Search for the cell housing the specified text and yield its (x, y) center coordinate. 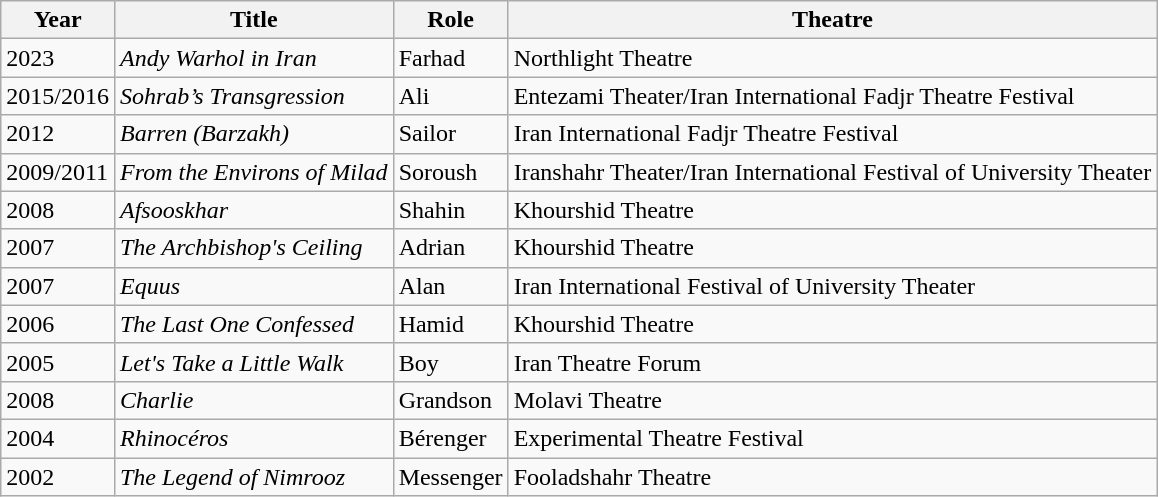
Molavi Theatre (832, 400)
Bérenger (450, 438)
Iran International Fadjr Theatre Festival (832, 134)
Experimental Theatre Festival (832, 438)
2004 (58, 438)
Let's Take a Little Walk (254, 362)
Iran Theatre Forum (832, 362)
2002 (58, 477)
Iranshahr Theater/Iran International Festival of University Theater (832, 172)
Messenger (450, 477)
Sailor (450, 134)
Shahin (450, 210)
Year (58, 20)
Farhad (450, 58)
Rhinocéros (254, 438)
Theatre (832, 20)
The Last One Confessed (254, 324)
Northlight Theatre (832, 58)
Title (254, 20)
Equus (254, 286)
From the Environs of Milad (254, 172)
2005 (58, 362)
Grandson (450, 400)
Charlie (254, 400)
2006 (58, 324)
Hamid (450, 324)
2009/2011 (58, 172)
Afsooskhar (254, 210)
Soroush (450, 172)
Boy (450, 362)
2012 (58, 134)
The Legend of Nimrooz (254, 477)
Role (450, 20)
Entezami Theater/Iran International Fadjr Theatre Festival (832, 96)
Fooladshahr Theatre (832, 477)
The Archbishop's Ceiling (254, 248)
2015/2016 (58, 96)
Andy Warhol in Iran (254, 58)
Alan (450, 286)
Adrian (450, 248)
Barren (Barzakh) (254, 134)
Sohrab’s Transgression (254, 96)
Ali (450, 96)
Iran International Festival of University Theater (832, 286)
2023 (58, 58)
